Determine the [X, Y] coordinate at the center of the cell enclosing the given text.  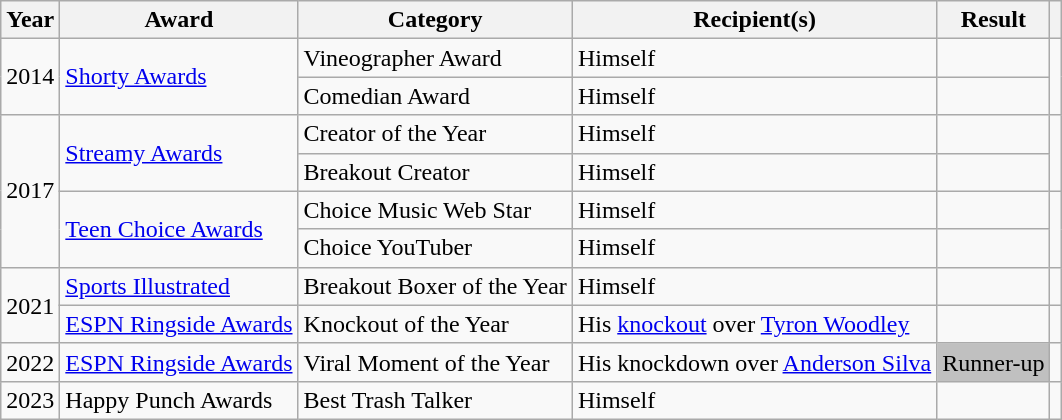
Comedian Award [435, 96]
Shorty Awards [179, 77]
His knockout over Tyron Woodley [754, 324]
Teen Choice Awards [179, 229]
Year [30, 20]
Knockout of the Year [435, 324]
Sports Illustrated [179, 286]
Viral Moment of the Year [435, 362]
Best Trash Talker [435, 400]
Runner-up [994, 362]
2022 [30, 362]
2023 [30, 400]
Choice Music Web Star [435, 210]
Result [994, 20]
Vineographer Award [435, 58]
2021 [30, 305]
His knockdown over Anderson Silva [754, 362]
2014 [30, 77]
2017 [30, 191]
Choice YouTuber [435, 248]
Breakout Creator [435, 172]
Recipient(s) [754, 20]
Streamy Awards [179, 153]
Category [435, 20]
Happy Punch Awards [179, 400]
Breakout Boxer of the Year [435, 286]
Creator of the Year [435, 134]
Award [179, 20]
